Output the [X, Y] coordinate of the center of the cell containing the given text.  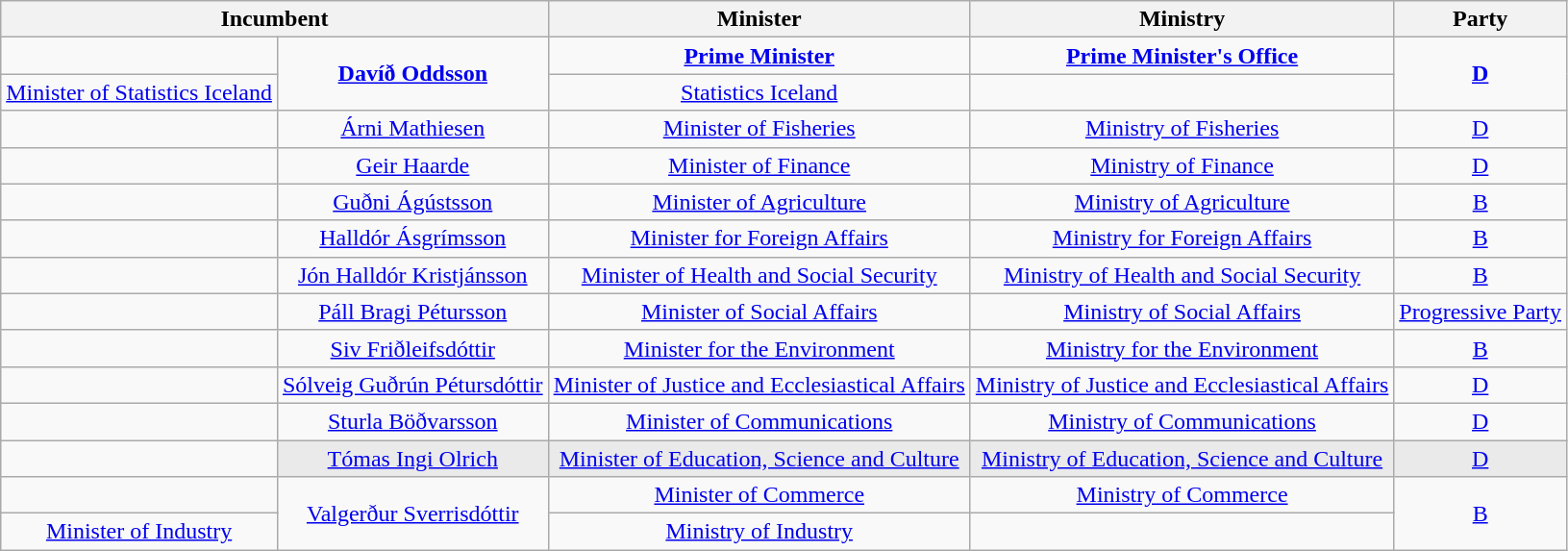
Party [1481, 19]
Minister of Health and Social Security [759, 275]
Davíð Oddsson [412, 74]
Ministry for Foreign Affairs [1182, 238]
Ministry of Communications [1182, 421]
Jón Halldór Kristjánsson [412, 275]
Minister of Fisheries [759, 129]
Minister for the Environment [759, 348]
Ministry of Education, Science and Culture [1182, 459]
Ministry of Commerce [1182, 495]
Minister of Industry [139, 532]
Minister for Foreign Affairs [759, 238]
Ministry of Industry [759, 532]
Ministry of Fisheries [1182, 129]
Sólveig Guðrún Pétursdóttir [412, 385]
Minister of Agriculture [759, 202]
Ministry [1182, 19]
Ministry of Finance [1182, 165]
Guðni Ágústsson [412, 202]
Minister of Finance [759, 165]
Minister of Communications [759, 421]
Valgerður Sverrisdóttir [412, 513]
Incumbent [275, 19]
Statistics Iceland [759, 92]
Ministry of Social Affairs [1182, 312]
Ministry for the Environment [1182, 348]
Progressive Party [1481, 312]
Minister of Justice and Ecclesiastical Affairs [759, 385]
Prime Minister [759, 56]
Tómas Ingi Olrich [412, 459]
Páll Bragi Pétursson [412, 312]
Ministry of Agriculture [1182, 202]
Árni Mathiesen [412, 129]
Minister of Statistics Iceland [139, 92]
Ministry of Health and Social Security [1182, 275]
Minister of Commerce [759, 495]
Sturla Böðvarsson [412, 421]
Minister of Social Affairs [759, 312]
Minister [759, 19]
Geir Haarde [412, 165]
Ministry of Justice and Ecclesiastical Affairs [1182, 385]
Halldór Ásgrímsson [412, 238]
Minister of Education, Science and Culture [759, 459]
Siv Friðleifsdóttir [412, 348]
Prime Minister's Office [1182, 56]
